For the text-containing cell, return its midpoint in (X, Y) coordinate format. 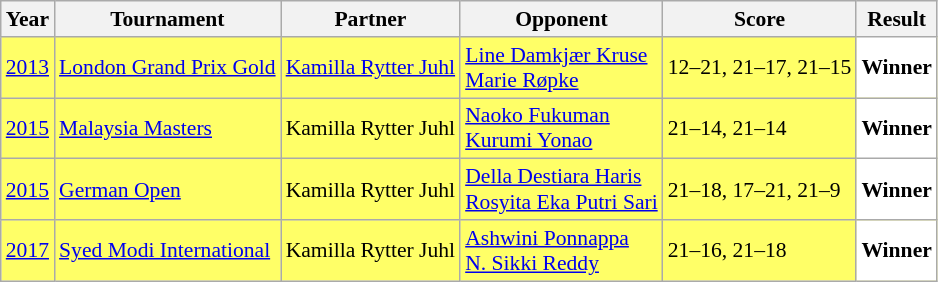
Naoko Fukuman Kurumi Yonao (562, 128)
2013 (28, 68)
21–14, 21–14 (760, 128)
Result (896, 19)
Malaysia Masters (168, 128)
Opponent (562, 19)
21–18, 17–21, 21–9 (760, 190)
12–21, 21–17, 21–15 (760, 68)
Della Destiara Haris Rosyita Eka Putri Sari (562, 190)
London Grand Prix Gold (168, 68)
2017 (28, 250)
Year (28, 19)
Ashwini Ponnappa N. Sikki Reddy (562, 250)
Tournament (168, 19)
German Open (168, 190)
Partner (371, 19)
Line Damkjær Kruse Marie Røpke (562, 68)
21–16, 21–18 (760, 250)
Syed Modi International (168, 250)
Score (760, 19)
